Return (x, y) of the center of cell containing provided text 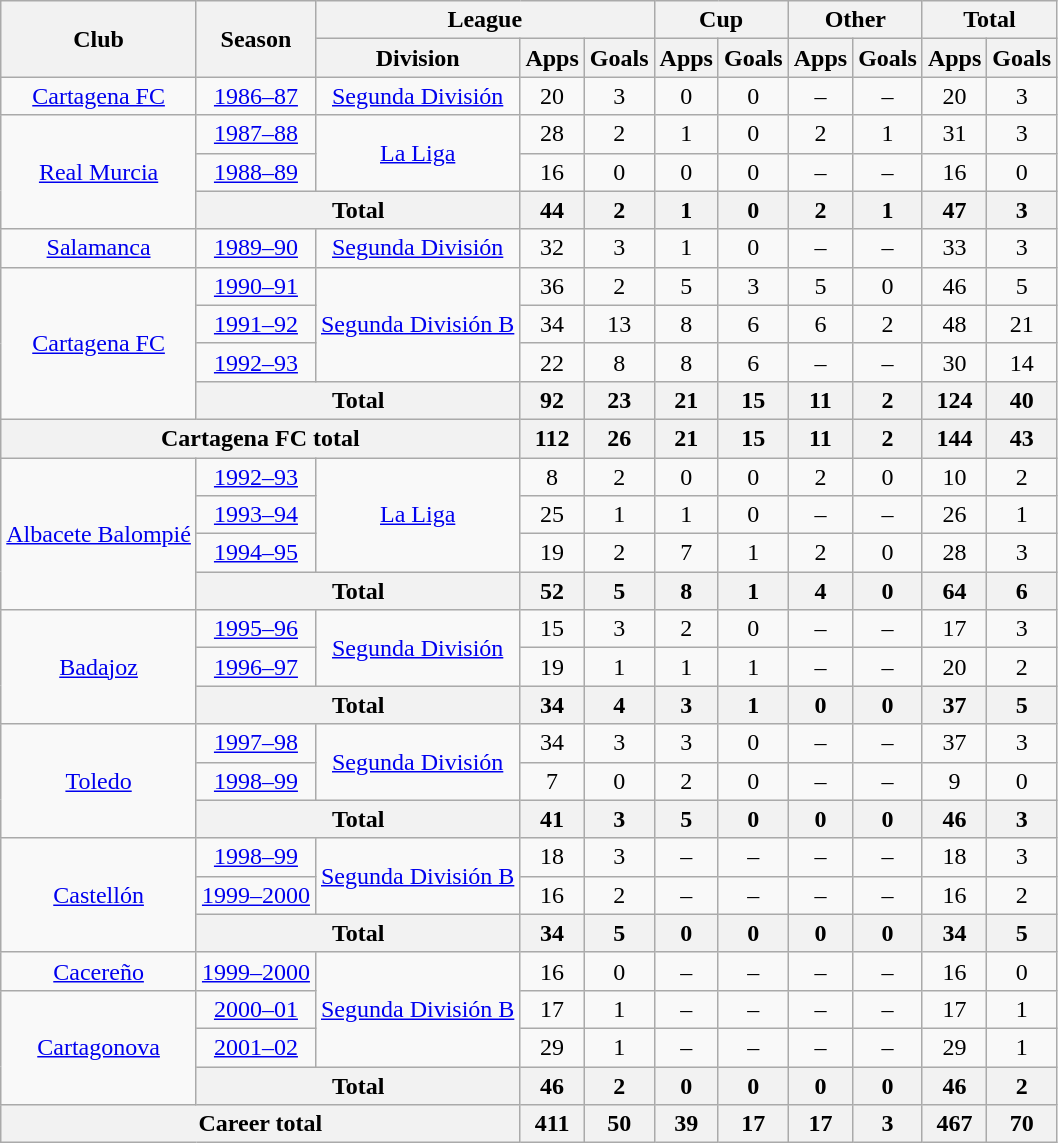
1989–90 (256, 248)
112 (552, 438)
1987–88 (256, 134)
50 (619, 1124)
41 (552, 819)
22 (552, 362)
Other (855, 20)
47 (954, 210)
Toledo (99, 781)
25 (552, 515)
Salamanca (99, 248)
10 (954, 477)
Division (417, 58)
124 (954, 400)
40 (1022, 400)
Real Murcia (99, 172)
31 (954, 134)
Cup (721, 20)
70 (1022, 1124)
1995–96 (256, 629)
1986–87 (256, 96)
Cartagena FC total (260, 438)
36 (552, 286)
144 (954, 438)
1996–97 (256, 667)
Castellón (99, 895)
64 (954, 591)
14 (1022, 362)
1991–92 (256, 324)
Cacereño (99, 971)
92 (552, 400)
9 (954, 781)
Albacete Balompié (99, 534)
411 (552, 1124)
39 (686, 1124)
13 (619, 324)
467 (954, 1124)
1993–94 (256, 515)
32 (552, 248)
52 (552, 591)
43 (1022, 438)
1988–89 (256, 172)
1997–98 (256, 743)
1994–95 (256, 553)
League (484, 20)
Career total (260, 1124)
23 (619, 400)
1990–91 (256, 286)
44 (552, 210)
Club (99, 39)
48 (954, 324)
30 (954, 362)
Badajoz (99, 667)
2001–02 (256, 1047)
2000–01 (256, 1009)
Cartagonova (99, 1047)
33 (954, 248)
Season (256, 39)
